Scan for the cell matching the given text and deliver its (X, Y) coordinate at center. 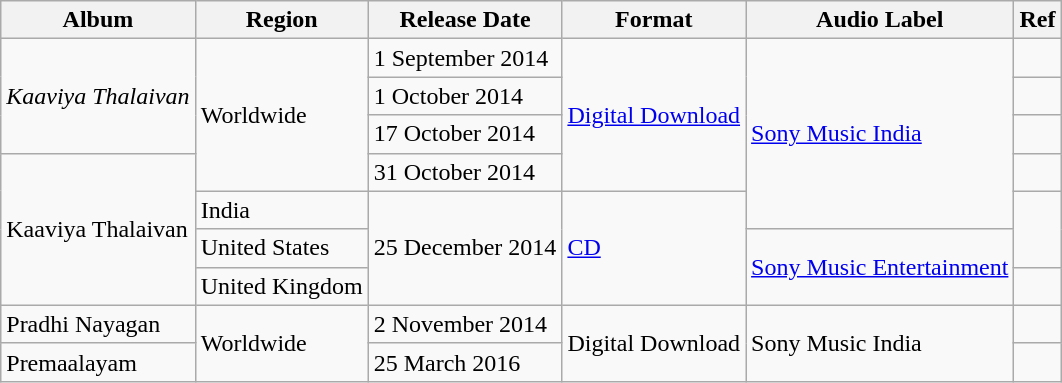
17 October 2014 (465, 134)
United States (282, 248)
Sony Music Entertainment (880, 267)
Ref (1038, 20)
25 March 2016 (465, 362)
India (282, 210)
Album (98, 20)
Pradhi Nayagan (98, 324)
25 December 2014 (465, 248)
1 September 2014 (465, 58)
Format (654, 20)
31 October 2014 (465, 172)
CD (654, 248)
Audio Label (880, 20)
Release Date (465, 20)
1 October 2014 (465, 96)
2 November 2014 (465, 324)
United Kingdom (282, 286)
Premaalayam (98, 362)
Region (282, 20)
